Search for the cell housing the specified text and yield its (X, Y) center coordinate. 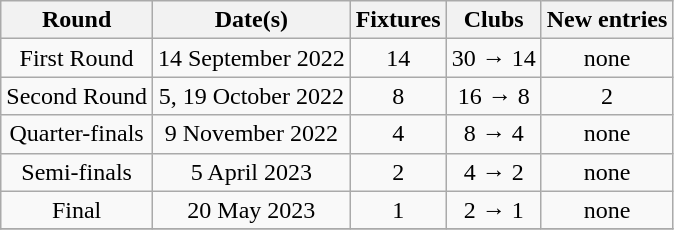
8 (398, 96)
5 April 2023 (251, 172)
5, 19 October 2022 (251, 96)
14 September 2022 (251, 58)
Clubs (494, 20)
Quarter-finals (77, 134)
16 → 8 (494, 96)
8 → 4 (494, 134)
20 May 2023 (251, 210)
Round (77, 20)
Fixtures (398, 20)
4 → 2 (494, 172)
14 (398, 58)
First Round (77, 58)
9 November 2022 (251, 134)
Date(s) (251, 20)
Semi-finals (77, 172)
Final (77, 210)
30 → 14 (494, 58)
Second Round (77, 96)
2 → 1 (494, 210)
New entries (607, 20)
4 (398, 134)
1 (398, 210)
